Return the (x, y) coordinate for the center point of the cell that contains the specified text.  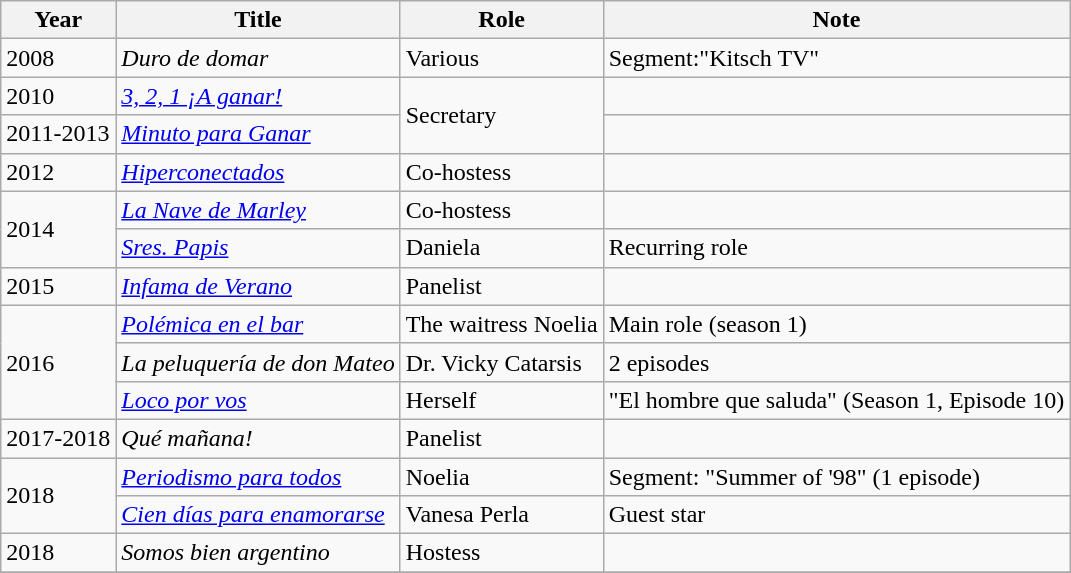
Somos bien argentino (258, 553)
Year (58, 20)
2011-2013 (58, 134)
Periodismo para todos (258, 477)
Hiperconectados (258, 172)
Minuto para Ganar (258, 134)
Noelia (502, 477)
Qué mañana! (258, 438)
3, 2, 1 ¡A ganar! (258, 96)
The waitress Noelia (502, 324)
"El hombre que saluda" (Season 1, Episode 10) (836, 400)
Cien días para enamorarse (258, 515)
Recurring role (836, 248)
Duro de domar (258, 58)
Infama de Verano (258, 286)
Herself (502, 400)
Guest star (836, 515)
La Nave de Marley (258, 210)
Loco por vos (258, 400)
Title (258, 20)
2017-2018 (58, 438)
Various (502, 58)
Segment: "Summer of '98" (1 episode) (836, 477)
2016 (58, 362)
Main role (season 1) (836, 324)
2014 (58, 229)
La peluquería de don Mateo (258, 362)
Dr. Vicky Catarsis (502, 362)
2010 (58, 96)
Note (836, 20)
2015 (58, 286)
2012 (58, 172)
Hostess (502, 553)
Segment:"Kitsch TV" (836, 58)
Polémica en el bar (258, 324)
Role (502, 20)
Sres. Papis (258, 248)
Secretary (502, 115)
2008 (58, 58)
Vanesa Perla (502, 515)
Daniela (502, 248)
2 episodes (836, 362)
